Capture the cell that displays the provided text and extract its (x, y) central coordinate. 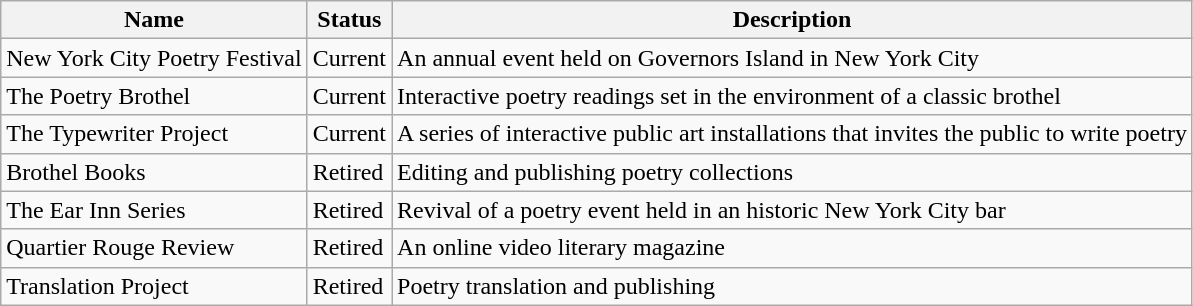
An online video literary magazine (792, 248)
The Poetry Brothel (154, 96)
A series of interactive public art installations that invites the public to write poetry (792, 134)
The Typewriter Project (154, 134)
Editing and publishing poetry collections (792, 172)
Revival of a poetry event held in an historic New York City bar (792, 210)
The Ear Inn Series (154, 210)
An annual event held on Governors Island in New York City (792, 58)
Brothel Books (154, 172)
Translation Project (154, 286)
Quartier Rouge Review (154, 248)
Status (349, 20)
Description (792, 20)
Name (154, 20)
Poetry translation and publishing (792, 286)
Interactive poetry readings set in the environment of a classic brothel (792, 96)
New York City Poetry Festival (154, 58)
